Pinpoint the cell where the given text exists, returning its (X, Y) midpoint coordinate. 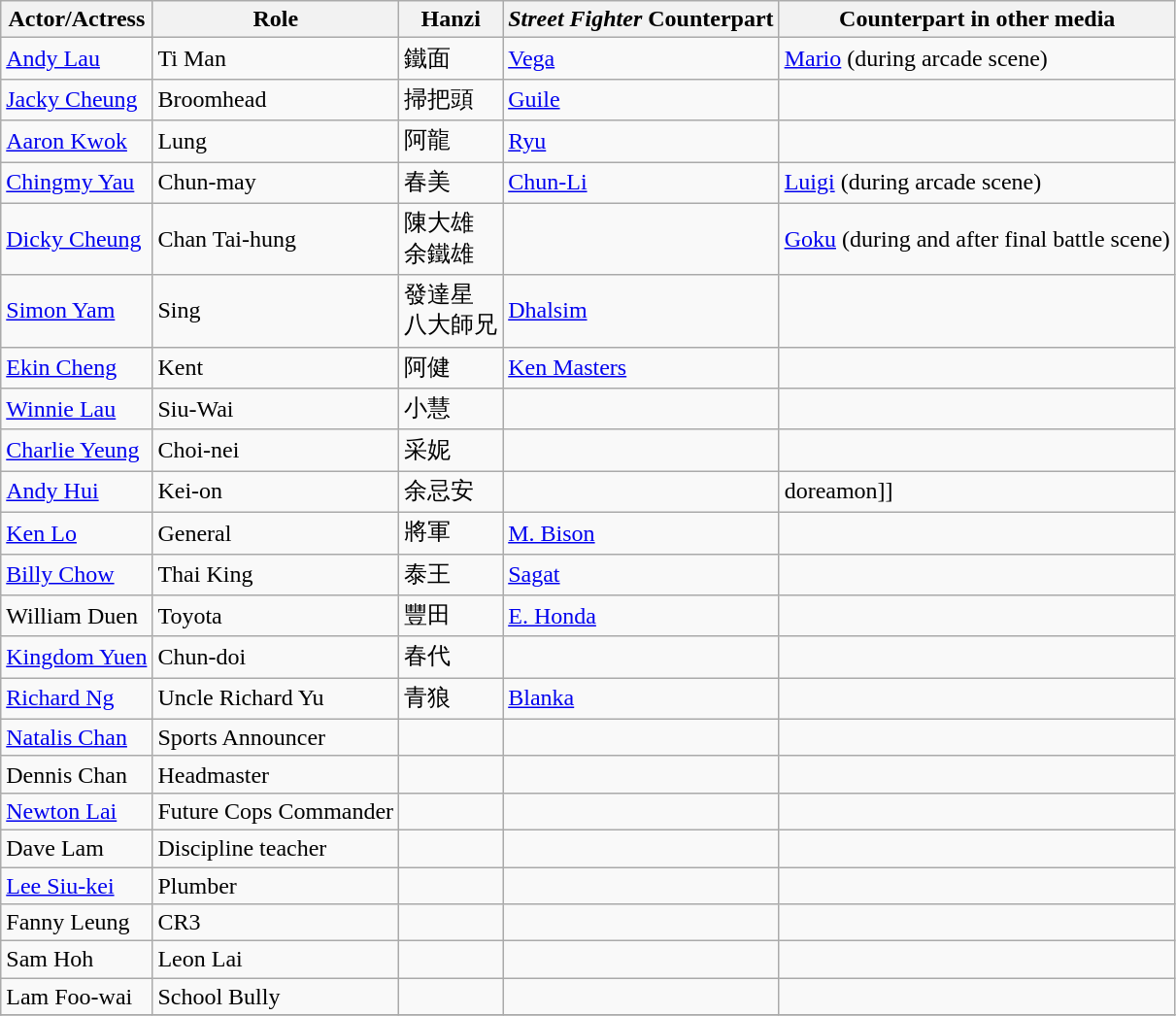
Toyota (276, 616)
Natalis Chan (77, 737)
Counterpart in other media (977, 19)
Chingmy Yau (77, 183)
Fanny Leung (77, 923)
M. Bison (641, 532)
Mario (during arcade scene) (977, 58)
將軍 (451, 532)
Dicky Cheung (77, 239)
William Duen (77, 616)
Actor/Actress (77, 19)
Goku (during and after final battle scene) (977, 239)
Leon Lai (276, 960)
小慧 (451, 410)
Blanka (641, 699)
Sagat (641, 575)
Role (276, 19)
Vega (641, 58)
采妮 (451, 451)
Dennis Chan (77, 774)
Jacky Cheung (77, 99)
Discipline teacher (276, 848)
Andy Hui (77, 491)
Sam Hoh (77, 960)
Aaron Kwok (77, 142)
Charlie Yeung (77, 451)
Plumber (276, 885)
Andy Lau (77, 58)
Dhalsim (641, 311)
Future Cops Commander (276, 811)
豐田 (451, 616)
Sing (276, 311)
Hanzi (451, 19)
Simon Yam (77, 311)
Billy Chow (77, 575)
Broomhead (276, 99)
發達星八大師兄 (451, 311)
Chun-doi (276, 657)
青狼 (451, 699)
doreamon]] (977, 491)
Luigi (during arcade scene) (977, 183)
泰王 (451, 575)
阿健 (451, 367)
Kei-on (276, 491)
阿龍 (451, 142)
Guile (641, 99)
Newton Lai (77, 811)
Richard Ng (77, 699)
鐵面 (451, 58)
Lee Siu-kei (77, 885)
Chun-may (276, 183)
陳大雄余鐵雄 (451, 239)
Ken Masters (641, 367)
Thai King (276, 575)
Lam Foo-wai (77, 997)
Sports Announcer (276, 737)
春美 (451, 183)
Kent (276, 367)
Kingdom Yuen (77, 657)
CR3 (276, 923)
Uncle Richard Yu (276, 699)
Street Fighter Counterpart (641, 19)
Ekin Cheng (77, 367)
Siu-Wai (276, 410)
Chun-Li (641, 183)
Ken Lo (77, 532)
Lung (276, 142)
Ti Man (276, 58)
掃把頭 (451, 99)
Winnie Lau (77, 410)
春代 (451, 657)
Chan Tai-hung (276, 239)
Dave Lam (77, 848)
Ryu (641, 142)
余忌安 (451, 491)
School Bully (276, 997)
E. Honda (641, 616)
General (276, 532)
Headmaster (276, 774)
Choi-nei (276, 451)
